Scan for the cell matching the given text and deliver its (x, y) coordinate at center. 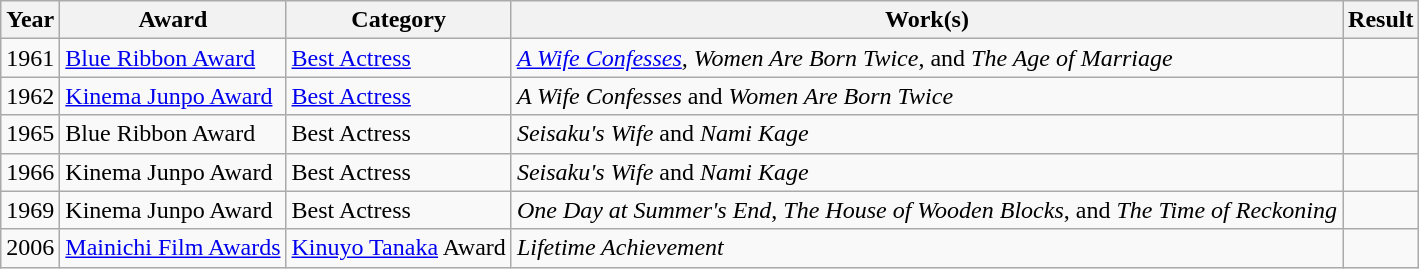
One Day at Summer's End, The House of Wooden Blocks, and The Time of Reckoning (926, 210)
Mainichi Film Awards (173, 248)
2006 (30, 248)
A Wife Confesses, Women Are Born Twice, and The Age of Marriage (926, 58)
Result (1381, 20)
1961 (30, 58)
A Wife Confesses and Women Are Born Twice (926, 96)
Lifetime Achievement (926, 248)
Work(s) (926, 20)
1966 (30, 172)
Award (173, 20)
1965 (30, 134)
Category (398, 20)
1962 (30, 96)
Year (30, 20)
1969 (30, 210)
Kinuyo Tanaka Award (398, 248)
